Determine the (x, y) coordinate at the center of the cell enclosing the given text.  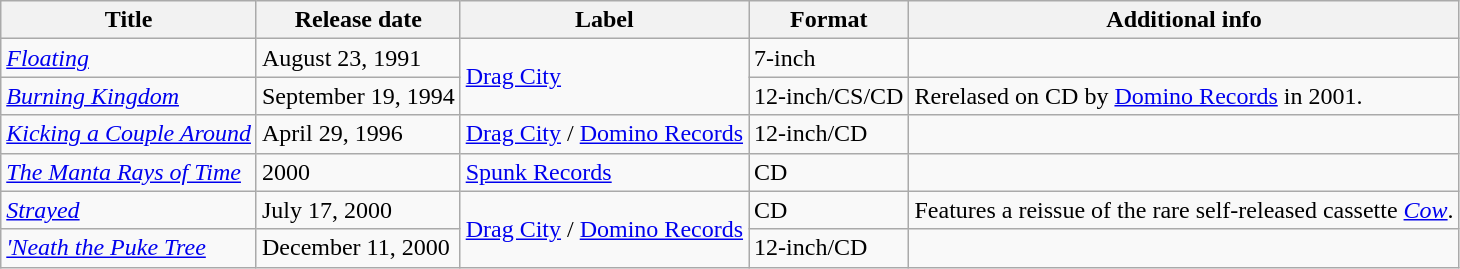
'Neath the Puke Tree (129, 248)
April 29, 1996 (358, 134)
September 19, 1994 (358, 96)
12-inch/CS/CD (829, 96)
July 17, 2000 (358, 210)
Label (604, 20)
Strayed (129, 210)
2000 (358, 172)
Floating (129, 58)
Drag City (604, 77)
December 11, 2000 (358, 248)
Release date (358, 20)
August 23, 1991 (358, 58)
Format (829, 20)
Rerelased on CD by Domino Records in 2001. (1184, 96)
Kicking a Couple Around (129, 134)
Spunk Records (604, 172)
7-inch (829, 58)
Features a reissue of the rare self-released cassette Cow. (1184, 210)
The Manta Rays of Time (129, 172)
Burning Kingdom (129, 96)
Title (129, 20)
Additional info (1184, 20)
